Determine the [x, y] coordinate at the center of the cell enclosing the given text.  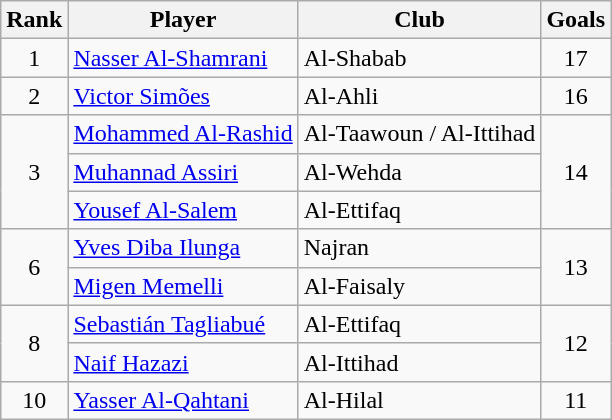
Najran [420, 248]
Naif Hazazi [183, 362]
Nasser Al-Shamrani [183, 58]
Club [420, 20]
Sebastián Tagliabué [183, 324]
16 [576, 96]
Muhannad Assiri [183, 172]
Al-Hilal [420, 400]
10 [34, 400]
8 [34, 343]
Mohammed Al-Rashid [183, 134]
14 [576, 172]
Yves Diba Ilunga [183, 248]
Al-Wehda [420, 172]
13 [576, 267]
Al-Faisaly [420, 286]
11 [576, 400]
Migen Memelli [183, 286]
12 [576, 343]
Al-Taawoun / Al-Ittihad [420, 134]
Al-Ahli [420, 96]
Yasser Al-Qahtani [183, 400]
Player [183, 20]
Goals [576, 20]
1 [34, 58]
6 [34, 267]
17 [576, 58]
Victor Simões [183, 96]
Al-Ittihad [420, 362]
Al-Shabab [420, 58]
2 [34, 96]
3 [34, 172]
Rank [34, 20]
Yousef Al-Salem [183, 210]
